Return [x, y] of the center of cell containing provided text 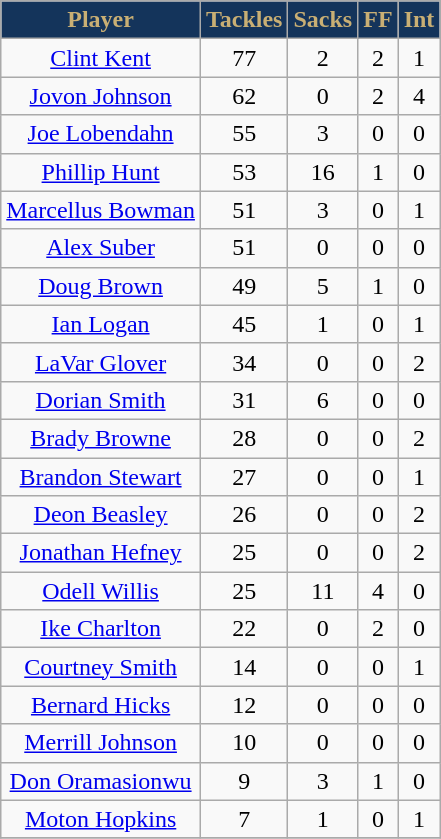
22 [244, 629]
5 [323, 286]
Marcellus Bowman [101, 210]
11 [323, 591]
Alex Suber [101, 248]
Courtney Smith [101, 667]
49 [244, 286]
Moton Hopkins [101, 819]
12 [244, 705]
77 [244, 58]
Odell Willis [101, 591]
16 [323, 172]
14 [244, 667]
7 [244, 819]
Brady Browne [101, 438]
27 [244, 477]
Phillip Hunt [101, 172]
FF [378, 20]
10 [244, 743]
45 [244, 324]
34 [244, 362]
Brandon Stewart [101, 477]
Clint Kent [101, 58]
Ian Logan [101, 324]
Sacks [323, 20]
Jonathan Hefney [101, 553]
28 [244, 438]
26 [244, 515]
53 [244, 172]
Deon Beasley [101, 515]
Int [419, 20]
31 [244, 400]
6 [323, 400]
Bernard Hicks [101, 705]
9 [244, 781]
Dorian Smith [101, 400]
62 [244, 96]
55 [244, 134]
Merrill Johnson [101, 743]
Joe Lobendahn [101, 134]
Jovon Johnson [101, 96]
Ike Charlton [101, 629]
Don Oramasionwu [101, 781]
Doug Brown [101, 286]
LaVar Glover [101, 362]
Tackles [244, 20]
Player [101, 20]
